Capture the cell that displays the provided text and extract its (x, y) central coordinate. 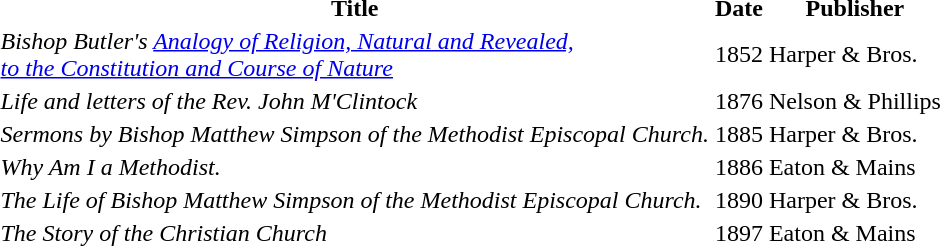
1886 (738, 167)
1876 (738, 101)
1890 (738, 200)
1852 (738, 54)
1885 (738, 134)
